Search for the cell housing the specified text and yield its (x, y) center coordinate. 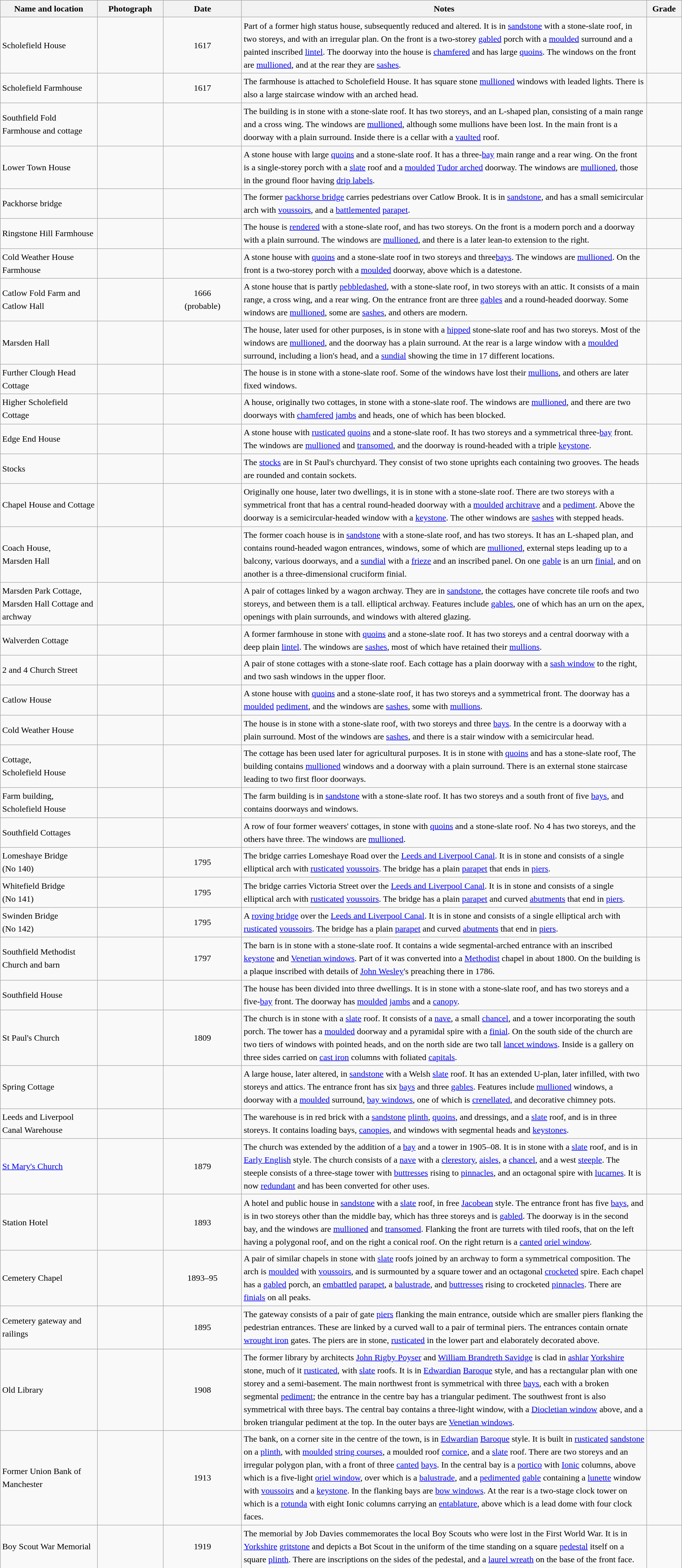
Scholefield Farmhouse (49, 88)
2 and 4 Church Street (49, 670)
Southfield Cottages (49, 832)
1908 (203, 1389)
1893–95 (203, 1278)
Cemetery gateway and railings (49, 1328)
1809 (203, 1038)
Station Hotel (49, 1222)
Edge End House (49, 439)
Further Clough Head Cottage (49, 379)
1895 (203, 1328)
The farm building is in sandstone with a stone-slate roof. It has two storeys and a south front of five bays, and contains doorways and windows. (444, 803)
Cottage,Scholefield House (49, 766)
Name and location (49, 9)
The house is in stone with a stone-slate roof. Some of the windows have lost their mullions, and others are later fixed windows. (444, 379)
Southfield Methodist Church and barn (49, 958)
Marsden Hall (49, 343)
1913 (203, 1478)
The stocks are in St Paul's churchyard. They consist of two stone uprights each containing two grooves. The heads are rounded and contain sockets. (444, 469)
1893 (203, 1222)
Lomeshaye Bridge(No 140) (49, 862)
Catlow Fold Farm and Catlow Hall (49, 299)
Photograph (130, 9)
Ringstone Hill Farmhouse (49, 233)
Walverden Cottage (49, 640)
Spring Cottage (49, 1087)
Southfield Fold Farmhouse and cottage (49, 125)
Farm building,Scholefield House (49, 803)
Coach House,Marsden Hall (49, 554)
Catlow House (49, 700)
Higher Scholefield Cottage (49, 409)
Swinden Bridge(No 142) (49, 922)
Old Library (49, 1389)
Boy Scout War Memorial (49, 1546)
Cold Weather House (49, 730)
1797 (203, 958)
Date (203, 9)
Lower Town House (49, 167)
1666(probable) (203, 299)
Packhorse bridge (49, 204)
Leeds and Liverpool Canal Warehouse (49, 1124)
Chapel House and Cottage (49, 505)
Scholefield House (49, 45)
Cold Weather House Farmhouse (49, 263)
Former Union Bank of Manchester (49, 1478)
Stocks (49, 469)
1879 (203, 1166)
1919 (203, 1546)
Notes (444, 9)
Grade (664, 9)
St Mary's Church (49, 1166)
Cemetery Chapel (49, 1278)
Whitefield Bridge(No 141) (49, 892)
Marsden Park Cottage, Marsden Hall Cottage and archway (49, 604)
St Paul's Church (49, 1038)
Southfield House (49, 995)
